Extract the [x, y] coordinate from the center of the cell holding the provided text.  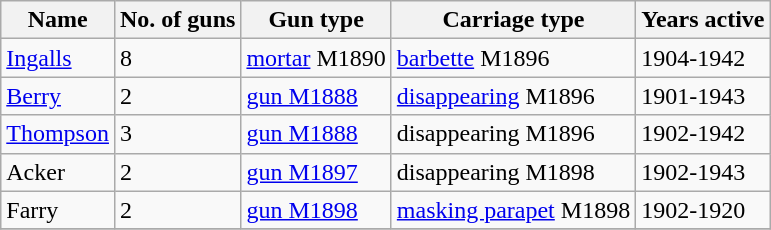
Thompson [58, 134]
Farry [58, 210]
No. of guns [177, 20]
gun M1898 [316, 210]
gun M1897 [316, 172]
1904-1942 [703, 58]
mortar M1890 [316, 58]
masking parapet M1898 [513, 210]
Gun type [316, 20]
Ingalls [58, 58]
Acker [58, 172]
3 [177, 134]
barbette M1896 [513, 58]
1901-1943 [703, 96]
1902-1942 [703, 134]
1902-1943 [703, 172]
Berry [58, 96]
1902-1920 [703, 210]
8 [177, 58]
Years active [703, 20]
disappearing M1898 [513, 172]
Name [58, 20]
Carriage type [513, 20]
